Pinpoint the cell where the given text exists, returning its [X, Y] midpoint coordinate. 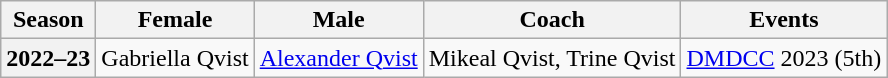
Alexander Qvist [338, 58]
Gabriella Qvist [175, 58]
Events [784, 20]
Coach [552, 20]
Female [175, 20]
Season [48, 20]
Mikeal Qvist, Trine Qvist [552, 58]
Male [338, 20]
DMDCC 2023 (5th) [784, 58]
2022–23 [48, 58]
